Capture the cell that displays the provided text and extract its [X, Y] central coordinate. 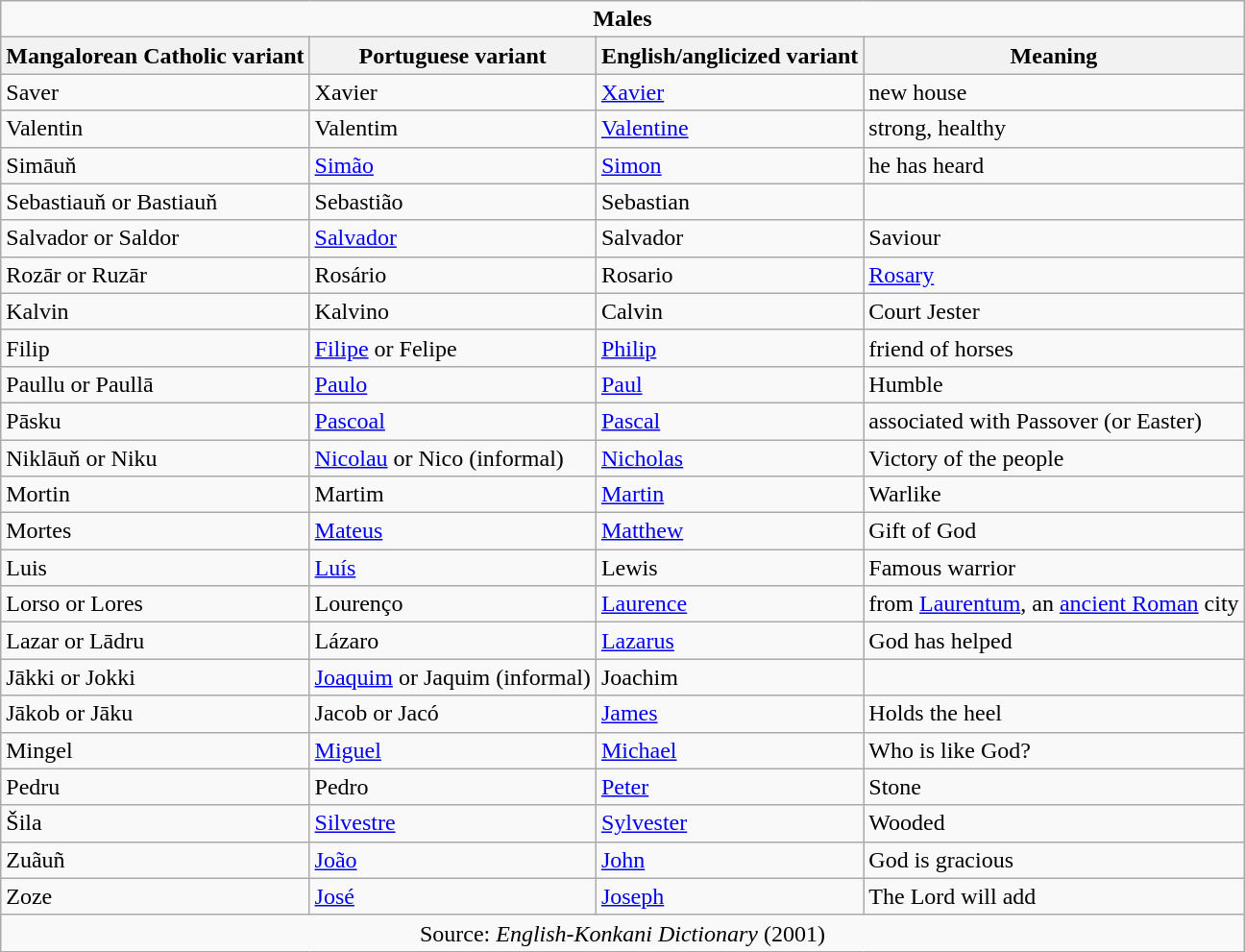
Paul [729, 384]
Pascoal [452, 421]
Simon [729, 165]
Joachim [729, 677]
Simão [452, 165]
Humble [1054, 384]
from Laurentum, an ancient Roman city [1054, 604]
Victory of the people [1054, 458]
Lewis [729, 568]
Zoze [156, 896]
Valentim [452, 129]
Lorso or Lores [156, 604]
Laurence [729, 604]
Sebastião [452, 202]
Rosary [1054, 275]
Wooded [1054, 823]
Jākob or Jāku [156, 714]
Martin [729, 495]
Jākki or Jokki [156, 677]
Kalvino [452, 311]
Joseph [729, 896]
strong, healthy [1054, 129]
Philip [729, 348]
Mortes [156, 531]
Valentine [729, 129]
José [452, 896]
Holds the heel [1054, 714]
Paullu or Paullā [156, 384]
Nicholas [729, 458]
Warlike [1054, 495]
Mateus [452, 531]
Rozār or Ruzār [156, 275]
The Lord will add [1054, 896]
Nicolau or Nico (informal) [452, 458]
Rosario [729, 275]
Mangalorean Catholic variant [156, 56]
Niklāuň or Niku [156, 458]
Lázaro [452, 641]
Luís [452, 568]
English/anglicized variant [729, 56]
Pedru [156, 787]
God is gracious [1054, 860]
Pedro [452, 787]
Filipe or Felipe [452, 348]
Calvin [729, 311]
James [729, 714]
Luis [156, 568]
Zuãuñ [156, 860]
Miguel [452, 750]
Simāuň [156, 165]
Meaning [1054, 56]
new house [1054, 92]
Saver [156, 92]
Stone [1054, 787]
Source: English-Konkani Dictionary (2001) [622, 933]
Gift of God [1054, 531]
associated with Passover (or Easter) [1054, 421]
Salvador or Saldor [156, 238]
Šila [156, 823]
Pāsku [156, 421]
friend of horses [1054, 348]
Famous warrior [1054, 568]
Saviour [1054, 238]
Sebastian [729, 202]
Sylvester [729, 823]
Pascal [729, 421]
Males [622, 19]
Lazar or Lādru [156, 641]
Sebastiauň or Bastiauň [156, 202]
Who is like God? [1054, 750]
Lourenço [452, 604]
God has helped [1054, 641]
Joaquim or Jaquim (informal) [452, 677]
he has heard [1054, 165]
Martim [452, 495]
Lazarus [729, 641]
João [452, 860]
Mingel [156, 750]
Matthew [729, 531]
Mortin [156, 495]
Silvestre [452, 823]
Peter [729, 787]
Michael [729, 750]
Kalvin [156, 311]
Valentin [156, 129]
Court Jester [1054, 311]
Paulo [452, 384]
Jacob or Jacó [452, 714]
Rosário [452, 275]
Filip [156, 348]
Portuguese variant [452, 56]
John [729, 860]
